Output the [x, y] coordinate of the center of the cell containing the given text.  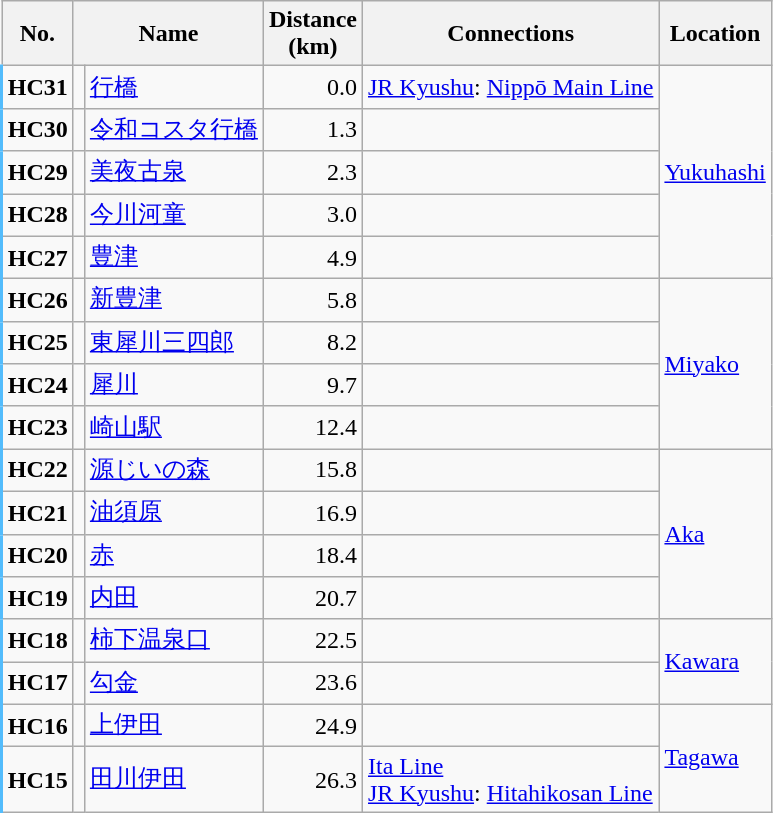
HC24 [38, 386]
26.3 [312, 780]
内田 [174, 598]
行橋 [174, 88]
勾金 [174, 684]
Yukuhashi [715, 172]
HC28 [38, 216]
HC17 [38, 684]
源じいの森 [174, 470]
20.7 [312, 598]
Miyako [715, 364]
HC21 [38, 512]
18.4 [312, 556]
5.8 [312, 300]
田川伊田 [174, 780]
油須原 [174, 512]
東犀川三四郎 [174, 342]
赤 [174, 556]
HC18 [38, 640]
HC15 [38, 780]
22.5 [312, 640]
Distance (km) [312, 34]
HC31 [38, 88]
新豊津 [174, 300]
1.3 [312, 130]
0.0 [312, 88]
令和コスタ行橋 [174, 130]
4.9 [312, 258]
今川河童 [174, 216]
JR Kyushu: Nippō Main Line [510, 88]
3.0 [312, 216]
Tagawa [715, 758]
上伊田 [174, 726]
16.9 [312, 512]
HC25 [38, 342]
HC26 [38, 300]
HC27 [38, 258]
Aka [715, 534]
犀川 [174, 386]
柿下温泉口 [174, 640]
Kawara [715, 662]
HC16 [38, 726]
2.3 [312, 172]
23.6 [312, 684]
No. [38, 34]
8.2 [312, 342]
HC22 [38, 470]
美夜古泉 [174, 172]
9.7 [312, 386]
HC20 [38, 556]
Ita Line JR Kyushu: Hitahikosan Line [510, 780]
HC29 [38, 172]
HC23 [38, 428]
24.9 [312, 726]
豊津 [174, 258]
Location [715, 34]
12.4 [312, 428]
Connections [510, 34]
HC19 [38, 598]
Name [168, 34]
HC30 [38, 130]
崎山駅 [174, 428]
15.8 [312, 470]
